Search for the cell housing the specified text and yield its [X, Y] center coordinate. 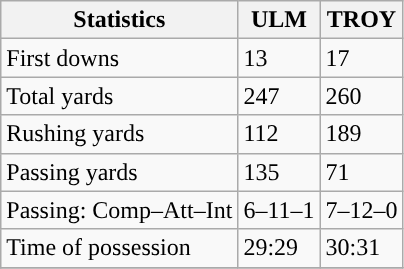
30:31 [362, 248]
Time of possession [120, 248]
71 [362, 172]
135 [279, 172]
260 [362, 96]
ULM [279, 20]
112 [279, 134]
17 [362, 58]
189 [362, 134]
Passing: Comp–Att–Int [120, 210]
29:29 [279, 248]
13 [279, 58]
Passing yards [120, 172]
247 [279, 96]
First downs [120, 58]
6–11–1 [279, 210]
Statistics [120, 20]
Rushing yards [120, 134]
Total yards [120, 96]
7–12–0 [362, 210]
TROY [362, 20]
